Determine the [x, y] coordinate at the center of the cell enclosing the given text.  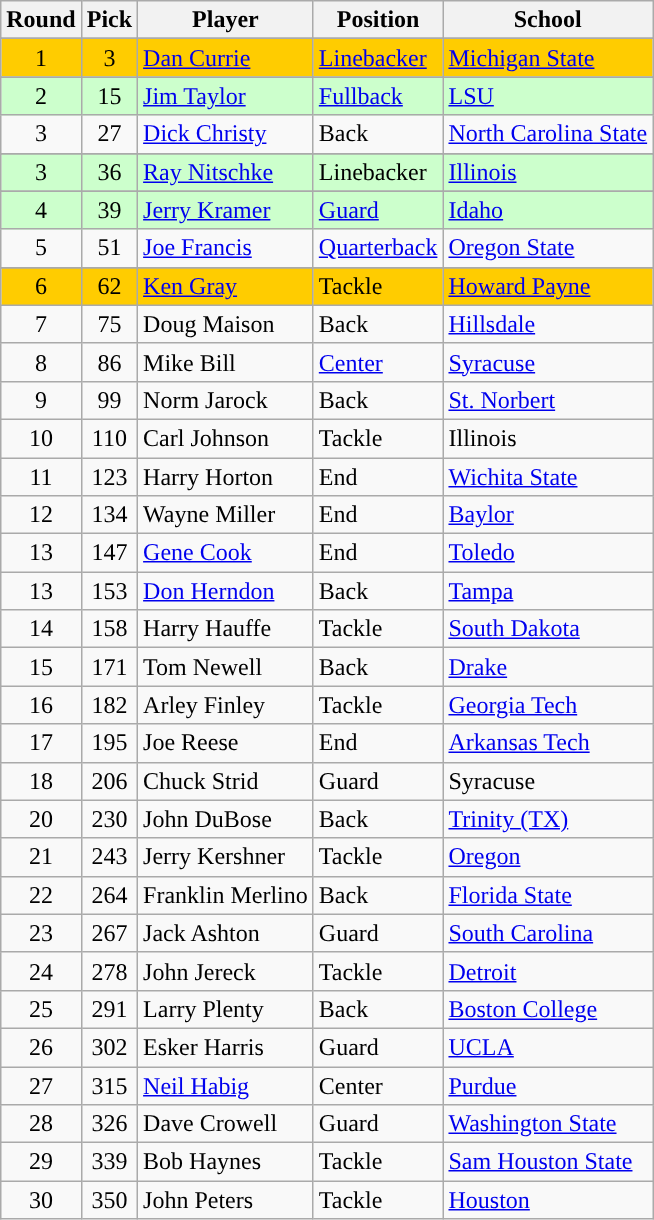
South Carolina [548, 933]
Sam Houston State [548, 1162]
Jerry Kramer [226, 210]
North Carolina State [548, 134]
Detroit [548, 971]
Ken Gray [226, 286]
Don Herndon [226, 591]
29 [41, 1162]
339 [109, 1162]
86 [109, 362]
Oregon [548, 857]
Joe Francis [226, 248]
110 [109, 438]
Dan Currie [226, 58]
Player [226, 20]
62 [109, 286]
28 [41, 1124]
Norm Jarock [226, 400]
267 [109, 933]
6 [41, 286]
Michigan State [548, 58]
Washington State [548, 1124]
230 [109, 819]
158 [109, 629]
School [548, 20]
26 [41, 1047]
Purdue [548, 1085]
264 [109, 895]
147 [109, 553]
John Jereck [226, 971]
2 [41, 96]
20 [41, 819]
302 [109, 1047]
206 [109, 781]
Doug Maison [226, 324]
Wichita State [548, 477]
10 [41, 438]
11 [41, 477]
16 [41, 705]
315 [109, 1085]
14 [41, 629]
36 [109, 172]
Howard Payne [548, 286]
171 [109, 667]
Ray Nitschke [226, 172]
153 [109, 591]
Tampa [548, 591]
195 [109, 743]
South Dakota [548, 629]
7 [41, 324]
123 [109, 477]
99 [109, 400]
24 [41, 971]
21 [41, 857]
Florida State [548, 895]
134 [109, 515]
Arkansas Tech [548, 743]
Boston College [548, 1009]
John DuBose [226, 819]
12 [41, 515]
182 [109, 705]
291 [109, 1009]
23 [41, 933]
UCLA [548, 1047]
Position [378, 20]
Esker Harris [226, 1047]
Oregon State [548, 248]
4 [41, 210]
243 [109, 857]
Round [41, 20]
51 [109, 248]
Wayne Miller [226, 515]
Quarterback [378, 248]
Georgia Tech [548, 705]
350 [109, 1200]
Harry Horton [226, 477]
Drake [548, 667]
John Peters [226, 1200]
326 [109, 1124]
Fullback [378, 96]
Jerry Kershner [226, 857]
Hillsdale [548, 324]
25 [41, 1009]
Dave Crowell [226, 1124]
Franklin Merlino [226, 895]
Chuck Strid [226, 781]
Idaho [548, 210]
9 [41, 400]
Bob Haynes [226, 1162]
Arley Finley [226, 705]
Toledo [548, 553]
Neil Habig [226, 1085]
5 [41, 248]
22 [41, 895]
278 [109, 971]
39 [109, 210]
Mike Bill [226, 362]
Joe Reese [226, 743]
Jack Ashton [226, 933]
LSU [548, 96]
17 [41, 743]
Dick Christy [226, 134]
Baylor [548, 515]
18 [41, 781]
Tom Newell [226, 667]
1 [41, 58]
St. Norbert [548, 400]
Carl Johnson [226, 438]
Harry Hauffe [226, 629]
Pick [109, 20]
Larry Plenty [226, 1009]
Houston [548, 1200]
Trinity (TX) [548, 819]
Gene Cook [226, 553]
30 [41, 1200]
75 [109, 324]
8 [41, 362]
Jim Taylor [226, 96]
